Search for the cell housing the specified text and yield its [x, y] center coordinate. 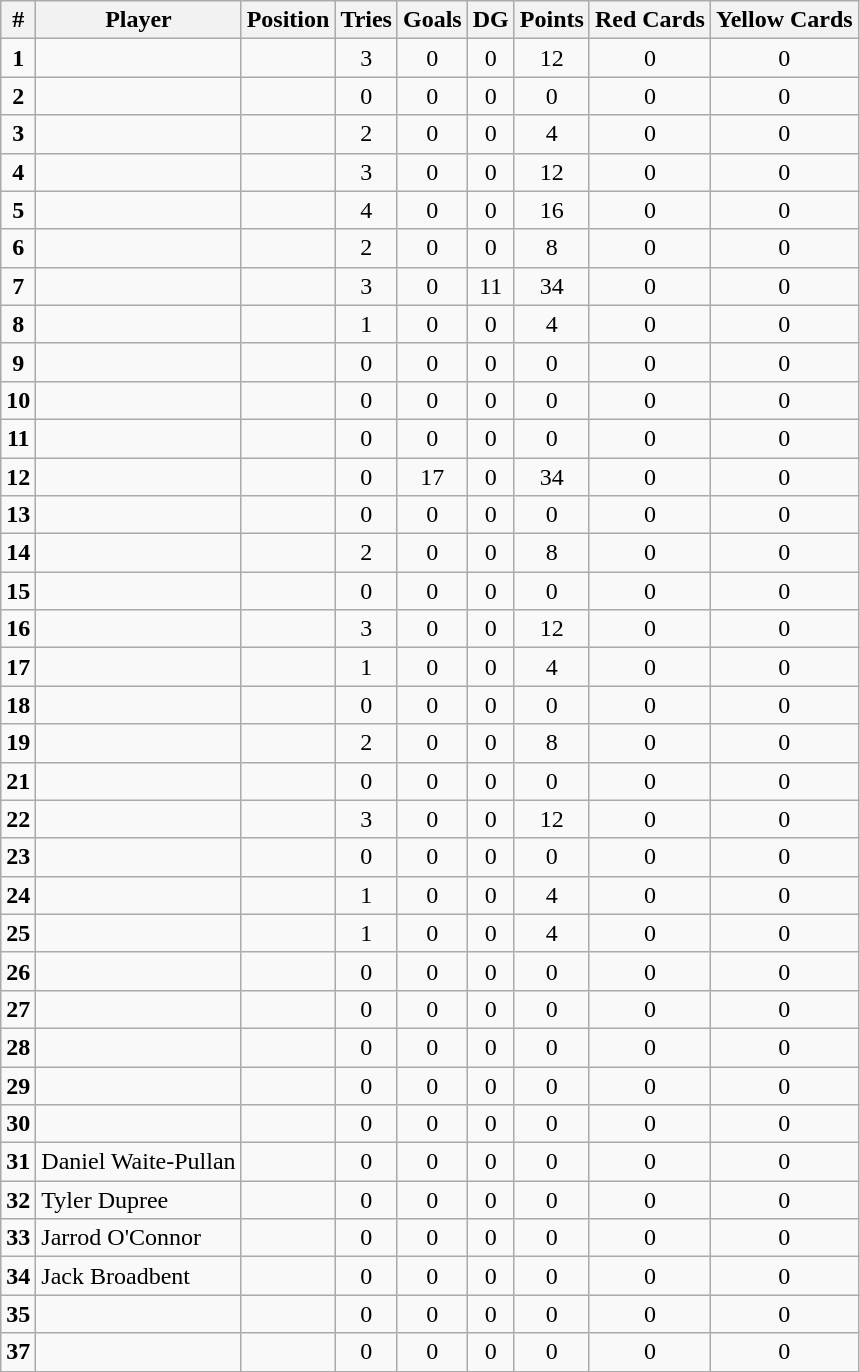
26 [18, 971]
9 [18, 362]
24 [18, 895]
5 [18, 210]
19 [18, 743]
31 [18, 1162]
25 [18, 933]
Red Cards [650, 20]
13 [18, 515]
33 [18, 1238]
Daniel Waite-Pullan [138, 1162]
21 [18, 781]
23 [18, 857]
# [18, 20]
35 [18, 1314]
28 [18, 1047]
7 [18, 286]
Goals [432, 20]
Position [288, 20]
27 [18, 1009]
18 [18, 705]
10 [18, 400]
Yellow Cards [784, 20]
30 [18, 1124]
Player [138, 20]
Points [552, 20]
Tyler Dupree [138, 1200]
14 [18, 553]
37 [18, 1352]
Tries [366, 20]
22 [18, 819]
Jarrod O'Connor [138, 1238]
Jack Broadbent [138, 1276]
32 [18, 1200]
15 [18, 591]
29 [18, 1085]
DG [490, 20]
6 [18, 248]
